Return the (x, y) coordinate for the center point of the cell that contains the specified text.  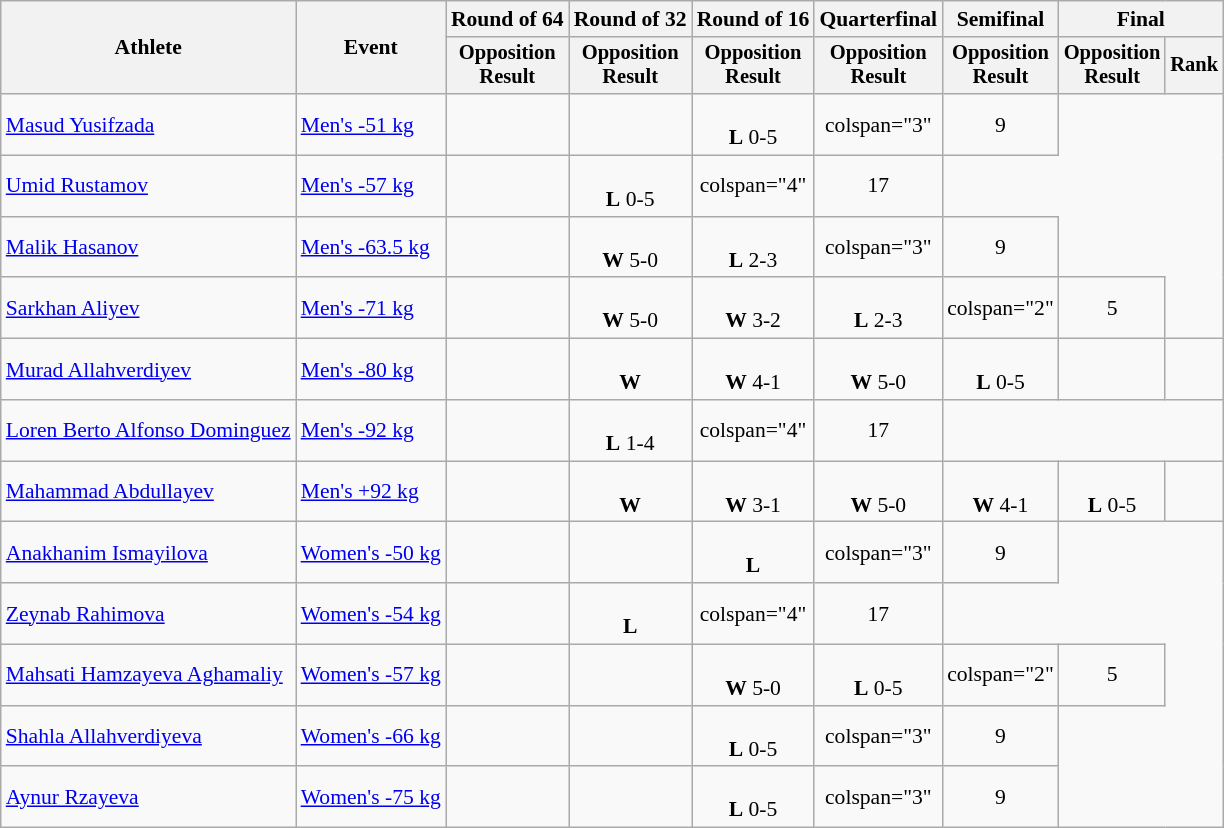
Women's -57 kg (371, 676)
W 3-2 (754, 308)
Round of 16 (754, 19)
Men's -51 kg (371, 124)
L 1-4 (630, 430)
Event (371, 48)
Rank (1194, 66)
Women's -54 kg (371, 614)
Men's -80 kg (371, 370)
Men's +92 kg (371, 492)
Final (1141, 19)
Women's -66 kg (371, 736)
Murad Allahverdiyev (148, 370)
Loren Berto Alfonso Dominguez (148, 430)
Quarterfinal (878, 19)
Zeynab Rahimova (148, 614)
Aynur Rzayeva (148, 798)
Mahammad Abdullayev (148, 492)
Mahsati Hamzayeva Aghamaliy (148, 676)
Shahla Allahverdiyeva (148, 736)
Women's -75 kg (371, 798)
Anakhanim Ismayilova (148, 552)
Women's -50 kg (371, 552)
Masud Yusifzada (148, 124)
Malik Hasanov (148, 248)
Athlete (148, 48)
Men's -63.5 kg (371, 248)
Round of 64 (508, 19)
Semifinal (1000, 19)
Men's -57 kg (371, 186)
W 3-1 (754, 492)
Sarkhan Aliyev (148, 308)
Round of 32 (630, 19)
Men's -92 kg (371, 430)
Umid Rustamov (148, 186)
Men's -71 kg (371, 308)
